Search for the cell housing the specified text and yield its (x, y) center coordinate. 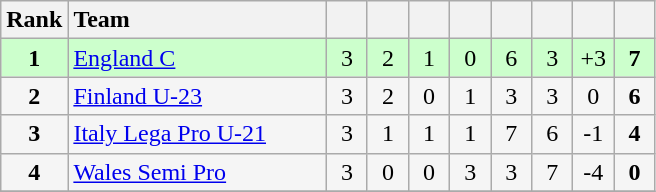
Italy Lega Pro U-21 (198, 134)
Wales Semi Pro (198, 172)
England C (198, 58)
-4 (594, 172)
Team (198, 20)
Finland U-23 (198, 96)
Rank (34, 20)
-1 (594, 134)
+3 (594, 58)
